Find where the given text appears and provide that cell's center as [X, Y] coordinate. 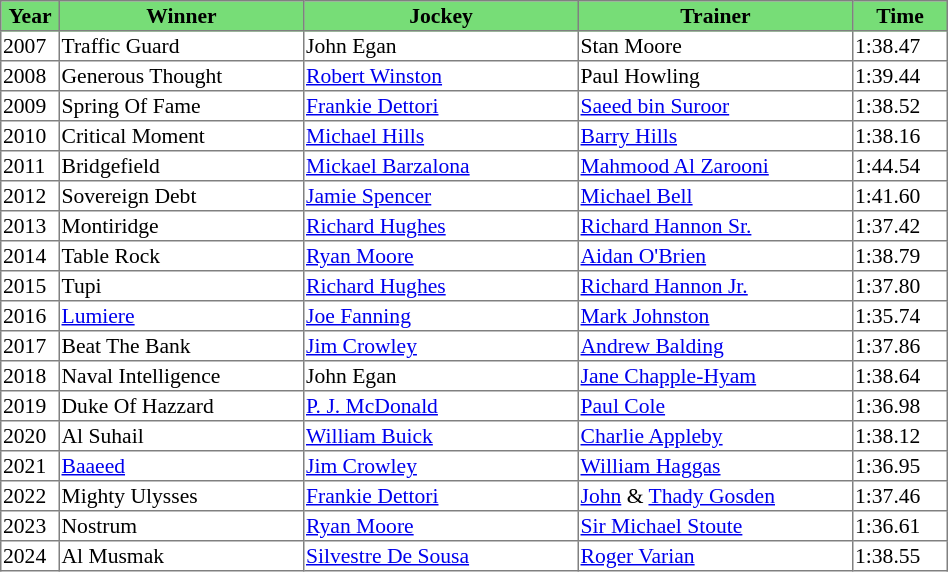
Charlie Appleby [715, 436]
2019 [30, 406]
Michael Bell [715, 196]
Sovereign Debt [181, 196]
Mighty Ulysses [181, 496]
Stan Moore [715, 46]
2014 [30, 256]
1:38.55 [900, 556]
1:38.79 [900, 256]
1:35.74 [900, 316]
2009 [30, 106]
Richard Hannon Sr. [715, 226]
Mickael Barzalona [441, 166]
Paul Howling [715, 76]
2015 [30, 286]
Spring Of Fame [181, 106]
Tupi [181, 286]
Al Musmak [181, 556]
John & Thady Gosden [715, 496]
Naval Intelligence [181, 376]
Mark Johnston [715, 316]
Joe Fanning [441, 316]
1:39.44 [900, 76]
2023 [30, 526]
2020 [30, 436]
Mahmood Al Zarooni [715, 166]
1:38.47 [900, 46]
P. J. McDonald [441, 406]
Time [900, 16]
Duke Of Hazzard [181, 406]
2008 [30, 76]
Lumiere [181, 316]
Nostrum [181, 526]
Andrew Balding [715, 346]
Year [30, 16]
1:38.16 [900, 136]
1:44.54 [900, 166]
2016 [30, 316]
Traffic Guard [181, 46]
William Buick [441, 436]
Table Rock [181, 256]
2022 [30, 496]
Winner [181, 16]
2010 [30, 136]
Montiridge [181, 226]
William Haggas [715, 466]
Robert Winston [441, 76]
2012 [30, 196]
1:37.86 [900, 346]
2007 [30, 46]
Beat The Bank [181, 346]
Trainer [715, 16]
1:37.46 [900, 496]
2018 [30, 376]
1:37.42 [900, 226]
Roger Varian [715, 556]
Saeed bin Suroor [715, 106]
Critical Moment [181, 136]
Jamie Spencer [441, 196]
Paul Cole [715, 406]
1:38.12 [900, 436]
Sir Michael Stoute [715, 526]
1:37.80 [900, 286]
2021 [30, 466]
1:36.98 [900, 406]
Bridgefield [181, 166]
Michael Hills [441, 136]
Baaeed [181, 466]
Jane Chapple-Hyam [715, 376]
Aidan O'Brien [715, 256]
2017 [30, 346]
2013 [30, 226]
1:36.61 [900, 526]
Silvestre De Sousa [441, 556]
1:38.52 [900, 106]
Richard Hannon Jr. [715, 286]
Barry Hills [715, 136]
Al Suhail [181, 436]
1:41.60 [900, 196]
2024 [30, 556]
1:36.95 [900, 466]
Generous Thought [181, 76]
1:38.64 [900, 376]
2011 [30, 166]
Jockey [441, 16]
